Determine the (x, y) coordinate at the center of the cell enclosing the given text.  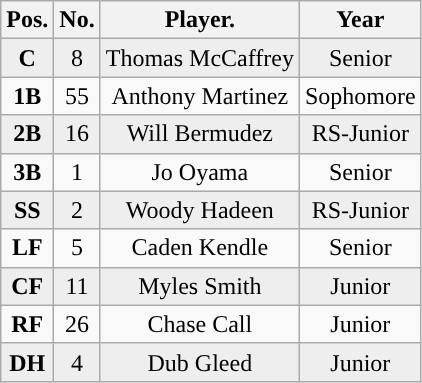
Chase Call (200, 324)
5 (77, 248)
DH (28, 362)
Year (360, 20)
4 (77, 362)
2 (77, 210)
Sophomore (360, 96)
16 (77, 134)
C (28, 58)
RF (28, 324)
Player. (200, 20)
Will Bermudez (200, 134)
Jo Oyama (200, 172)
3B (28, 172)
26 (77, 324)
11 (77, 286)
No. (77, 20)
Pos. (28, 20)
Thomas McCaffrey (200, 58)
Dub Gleed (200, 362)
2B (28, 134)
Caden Kendle (200, 248)
Anthony Martinez (200, 96)
CF (28, 286)
55 (77, 96)
1B (28, 96)
LF (28, 248)
Myles Smith (200, 286)
8 (77, 58)
Woody Hadeen (200, 210)
1 (77, 172)
SS (28, 210)
